From the cell containing the given text, extract its center point as [x, y] coordinate. 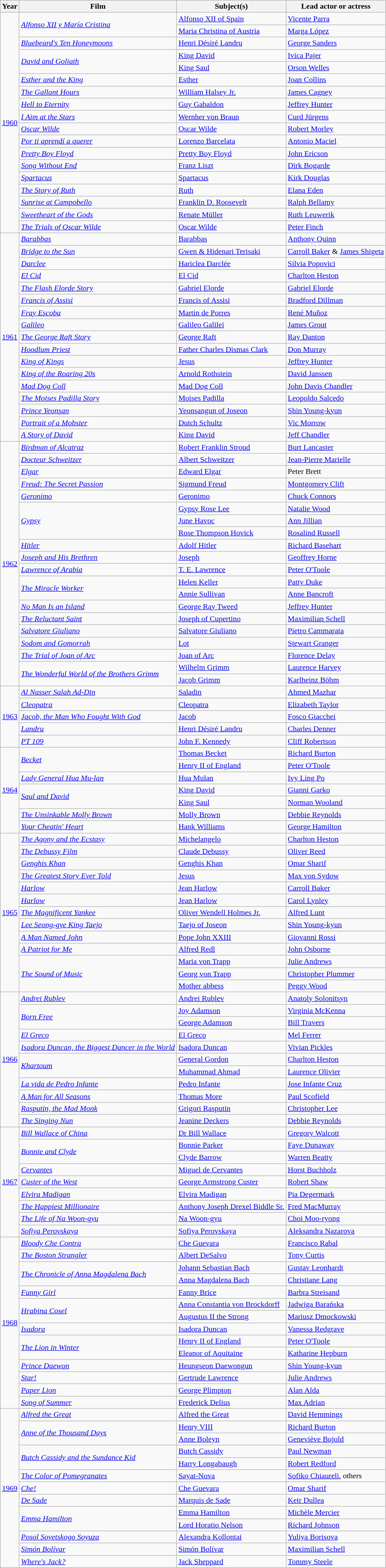
Chuck Connors [336, 496]
The George Raft Story [98, 337]
Ivica Pajer [336, 55]
The Happiest Millionaire [98, 1206]
Docteur Schweitzer [98, 459]
Gustav Leonhardt [336, 1268]
Lorenzo Barcelata [231, 141]
Dutch Schultz [231, 423]
Anatoly Solonitsyn [336, 998]
Ruth [231, 190]
Cervantes [98, 1170]
Michèle Mercier [336, 1512]
Choi Moo-ryong [336, 1219]
Richard Basehart [336, 545]
PT 109 [98, 741]
John Davis Chandler [336, 386]
Lawrence of Arabia [98, 570]
Anne Bancroft [336, 594]
Becket [98, 760]
David Hemmings [336, 1415]
James Cagney [336, 92]
Gypsy Rose Lee [231, 508]
Jeanine Deckers [231, 1121]
I Aim at the Stars [98, 116]
Rose Thompson Hovick [231, 533]
Darclee [98, 263]
Arnold Rothstein [231, 374]
Lead actor or actress [336, 6]
Alexandra Kollontai [231, 1537]
James Grout [336, 325]
Aleksandra Nazarova [336, 1231]
Christopher Plummer [336, 974]
Joseph [231, 558]
Mariusz Dmockowski [336, 1316]
A Man for All Seasons [98, 1096]
Joseph and His Brethren [98, 558]
Michelangelo [231, 839]
Vic Morrow [336, 423]
Prince Daewon [98, 1366]
Sofiko Chiaureli, others [336, 1476]
The Miracle Worker [98, 588]
Guy Gabaldon [231, 104]
Saul and David [98, 796]
Heungseon Daewongun [231, 1366]
Barbra Streisand [336, 1292]
The Trials of Oscar Wilde [98, 227]
Pia Degermark [336, 1194]
Gypsy [98, 521]
Maria von Trapp [231, 962]
Anne of the Thousand Days [98, 1433]
Hank Williams [231, 827]
Funny Girl [98, 1292]
Taejo of Joseon [231, 925]
George Adamson [231, 1023]
Don Murray [336, 349]
Virginia McKenna [336, 1010]
Patty Duke [336, 582]
Vanessa Redgrave [336, 1329]
Sayat-Nova [231, 1476]
Annie Sullivan [231, 594]
The Trial of Joan of Arc [98, 655]
Harry Longabaugh [231, 1463]
Joan of Arc [231, 655]
Vivian Pickles [336, 1047]
David and Goliath [98, 61]
Peggy Wood [336, 986]
Faye Dunaway [336, 1145]
Wilhelm Grimm [231, 668]
Montgomery Clift [336, 484]
Pope John XXIII [231, 937]
1968 [10, 1323]
Katharine Hepburn [336, 1353]
The Chronicle of Anna Magdalena Bach [98, 1274]
Lord Horatio Nelson [231, 1525]
Jeff Chandler [336, 435]
Richard Johnson [336, 1525]
Orson Welles [336, 68]
Christiane Lang [336, 1280]
Joseph of Cupertino [231, 619]
Marga López [336, 31]
Albert DeSalvo [231, 1255]
The Flash Elorde Story [98, 288]
Film [98, 6]
Ralph Bellamy [336, 202]
Isadora [98, 1329]
Laurence Harvey [336, 668]
Ahmed Mazhar [336, 692]
Horst Buchholz [336, 1170]
Birdman of Alcatraz [98, 447]
La vida de Pedro Infante [98, 1084]
Martin de Porres [231, 312]
1960 [10, 123]
Elana Eden [336, 190]
Bloody Che Contra [98, 1243]
Christopher Lee [336, 1108]
Sodom and Gomorrah [98, 643]
John F. Kennedy [231, 741]
Leopoldo Salcedo [336, 398]
Frederick Delius [231, 1402]
Bill Wallace of China [98, 1133]
Thomas Becket [231, 753]
Carroll Baker [336, 888]
Pedro Infante [231, 1084]
Galileo Galilei [231, 325]
Hariclea Darclée [231, 263]
Mother abbess [231, 986]
Esther and the King [98, 80]
Elizabeth Taylor [336, 704]
Tony Curtis [336, 1255]
Ivy Ling Po [336, 778]
Ray Danton [336, 337]
Peter Finch [336, 227]
Anna Magdalena Bach [231, 1280]
Rasputin, the Mad Monk [98, 1108]
A Patriot for Me [98, 949]
Johann Sebastian Bach [231, 1268]
June Havoc [231, 521]
King of Kings [98, 362]
Alfonso XII of Spain [231, 19]
Jacob, the Man Who Fought With God [98, 716]
Clyde Barrow [231, 1158]
The Boston Strangler [98, 1255]
Bradford Dillman [336, 300]
Burt Lancaster [336, 447]
Galileo [98, 325]
1961 [10, 337]
Sigmund Freud [231, 484]
Posol Sovetskogo Soyuza [98, 1537]
Freud: The Secret Passion [98, 484]
Helen Keller [231, 582]
Geoffrey Horne [336, 558]
Franklin D. Roosevelt [231, 202]
Renate Müller [231, 215]
John Ericson [336, 153]
Dr Bill Wallace [231, 1133]
Franz Liszt [231, 166]
Cliff Robertson [336, 741]
Fanny Brice [231, 1292]
Henry VIII [231, 1427]
Ann Jillian [336, 521]
Robert Shaw [336, 1182]
Jack Sheppard [231, 1562]
Butch Cassidy [231, 1451]
Song of Summer [98, 1402]
Grigori Rasputin [231, 1108]
Augustus II the Strong [231, 1316]
Year [10, 6]
General Gordon [231, 1059]
Elgar [98, 472]
De Sade [98, 1500]
Peter Brett [336, 472]
Eleanor of Aquitaine [231, 1353]
Maria Christina of Austria [231, 31]
Alan Alda [336, 1390]
Por ti aprendí a querer [98, 141]
John Osborne [336, 949]
Marquis de Sade [231, 1500]
Che! [98, 1488]
Ruth Leuwerik [336, 215]
Saladin [231, 692]
Esther [231, 80]
Laurence Olivier [336, 1072]
The Reluctant Saint [98, 619]
Edward Elgar [231, 472]
Anna Constantia von Brockdorff [231, 1304]
Gertrude Lawrence [231, 1378]
Na Woon-gyu [231, 1219]
Tommy Steele [336, 1562]
The Debussy Film [98, 851]
Giovanni Rossi [336, 937]
Pietro Cammarata [336, 631]
Hoodlum Priest [98, 349]
1967 [10, 1182]
Francisco Rabal [336, 1243]
Albert Schweitzer [231, 459]
Hell to Eternity [98, 104]
David Janssen [336, 374]
King of the Roaring 20s [98, 374]
The Greatest Story Ever Told [98, 876]
Robert Morley [336, 129]
The Gallant Hours [98, 92]
Born Free [98, 1017]
The Wonderful World of the Brothers Grimm [98, 674]
Silvia Popovici [336, 263]
Jean-Pierre Marielle [336, 459]
Robert Redford [336, 1463]
Gregory Walcott [336, 1133]
Al Nasser Salah Ad-Din [98, 692]
Hua Mulan [231, 778]
René Muñoz [336, 312]
Paul Scofield [336, 1096]
Fred MacMurray [336, 1206]
Yuliya Borisova [336, 1537]
Landru [98, 729]
Where's Jack? [98, 1562]
Joy Adamson [231, 1010]
Oliver Wendell Holmes Jr. [231, 912]
Florence Delay [336, 655]
Jose Infante Cruz [336, 1084]
Jadwiga Barańska [336, 1304]
Butch Cassidy and the Sundance Kid [98, 1457]
Alfonso XII y María Cristina [98, 25]
A Story of David [98, 435]
Geneviève Bujold [336, 1439]
George Ray Tweed [231, 606]
Paper Lion [98, 1390]
Norman Wooland [336, 802]
George Hamilton [336, 827]
The Moises Padilla Story [98, 398]
Antonio Maciel [336, 141]
Isadora Duncan, the Biggest Dancer in the World [98, 1047]
Star! [98, 1378]
Yeonsangun of Joseon [231, 410]
Jacob [231, 716]
Wernher von Braun [231, 116]
Keir Dullea [336, 1500]
1963 [10, 716]
Joan Collins [336, 80]
Robert Franklin Stroud [231, 447]
Lady General Hua Mu-lan [98, 778]
Miguel de Cervantes [231, 1170]
The Agony and the Ecstasy [98, 839]
Oliver Reed [336, 851]
Sweetheart of the Gods [98, 215]
George Raft [231, 337]
Kirk Douglas [336, 178]
Moises Padilla [231, 398]
1964 [10, 790]
The Life of Na Woon-gyu [98, 1219]
Mel Ferrer [336, 1035]
Molly Brown [231, 815]
Jacob Grimm [231, 680]
Anne Boleyn [231, 1439]
Bonnie and Clyde [98, 1151]
Curd Jürgens [336, 116]
Anthony Joseph Drexel Biddle Sr. [231, 1206]
Custer of the West [98, 1182]
Song Without End [98, 166]
George Armstrong Custer [231, 1182]
Claude Debussy [231, 851]
No Man Is an Island [98, 606]
Father Charles Dismas Clark [231, 349]
Prince Yeonsan [98, 410]
Georg von Trapp [231, 974]
T. E. Lawrence [231, 570]
Subject(s) [231, 6]
The Singing Nun [98, 1121]
Anthony Quinn [336, 239]
The Sound of Music [98, 974]
Dirk Bogarde [336, 166]
Rosalind Russell [336, 533]
Gianni Garko [336, 790]
Max von Sydow [336, 876]
George Plimpton [231, 1390]
The Lion in Winter [98, 1347]
The Color of Pomegranates [98, 1476]
The Magnificent Yankee [98, 912]
Gwen & Hidenari Terisaki [231, 251]
Vicente Parra [336, 19]
Your Cheatin' Heart [98, 827]
Muhammad Ahmad [231, 1072]
Bonnie Parker [231, 1145]
Portrait of a Mobster [98, 423]
1969 [10, 1488]
Carol Lynley [336, 900]
Warren Beatty [336, 1158]
Paul Newman [336, 1451]
Bridge to the Sun [98, 251]
William Halsey Jr. [231, 92]
Alfred Lunt [336, 912]
Karlheinz Böhm [336, 680]
1962 [10, 564]
Thomas More [231, 1096]
1966 [10, 1060]
Fray Escoba [98, 312]
Lee Seong-gye King Taejo [98, 925]
Bill Travers [336, 1023]
Max Adrian [336, 1402]
George Sanders [336, 43]
Fosco Giacchei [336, 716]
Charles Denner [336, 729]
The Story of Ruth [98, 190]
Natalie Wood [336, 508]
Khartoum [98, 1065]
Sunrise at Campobello [98, 202]
A Man Named John [98, 937]
Carroll Baker & James Shigeta [336, 251]
Stewart Granger [336, 643]
Bluebeard's Ten Honeymoons [98, 43]
Lot [231, 643]
The Unsinkable Molly Brown [98, 815]
Adolf Hitler [231, 545]
Hitler [98, 545]
Alfred Redl [231, 949]
1965 [10, 912]
Hrabina Cosel [98, 1310]
